Provide the [X, Y] coordinate of the cell's center where the given text is located.  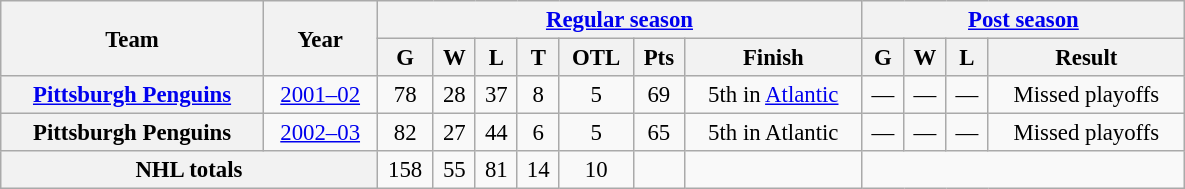
6 [538, 133]
69 [659, 95]
Pts [659, 58]
2002–03 [320, 133]
Year [320, 38]
65 [659, 133]
158 [405, 170]
10 [596, 170]
81 [496, 170]
55 [454, 170]
37 [496, 95]
NHL totals [189, 170]
82 [405, 133]
8 [538, 95]
44 [496, 133]
Post season [1024, 20]
Finish [774, 58]
Result [1086, 58]
27 [454, 133]
28 [454, 95]
14 [538, 170]
Team [132, 38]
78 [405, 95]
T [538, 58]
Regular season [620, 20]
2001–02 [320, 95]
OTL [596, 58]
